Detect which cell encompasses the target text, then output its [x, y] center coordinate. 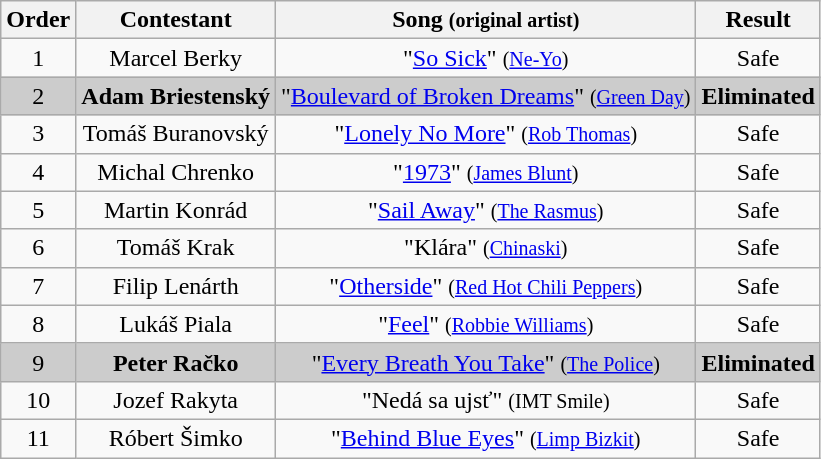
Róbert Šimko [176, 438]
Result [758, 20]
Marcel Berky [176, 58]
9 [38, 362]
Peter Račko [176, 362]
Martin Konrád [176, 210]
Tomáš Krak [176, 248]
"Sail Away" (The Rasmus) [486, 210]
5 [38, 210]
"Nedá sa ujsť" (IMT Smile) [486, 400]
1 [38, 58]
"Every Breath You Take" (The Police) [486, 362]
8 [38, 324]
6 [38, 248]
Contestant [176, 20]
"Klára" (Chinaski) [486, 248]
Tomáš Buranovský [176, 134]
"Behind Blue Eyes" (Limp Bizkit) [486, 438]
"Lonely No More" (Rob Thomas) [486, 134]
Michal Chrenko [176, 172]
2 [38, 96]
Adam Briestenský [176, 96]
Filip Lenárth [176, 286]
4 [38, 172]
3 [38, 134]
Order [38, 20]
Song (original artist) [486, 20]
Jozef Rakyta [176, 400]
"1973" (James Blunt) [486, 172]
11 [38, 438]
"So Sick" (Ne-Yo) [486, 58]
"Feel" (Robbie Williams) [486, 324]
"Boulevard of Broken Dreams" (Green Day) [486, 96]
Lukáš Piala [176, 324]
"Otherside" (Red Hot Chili Peppers) [486, 286]
7 [38, 286]
10 [38, 400]
